Output the (X, Y) coordinate of the center of the cell containing the given text.  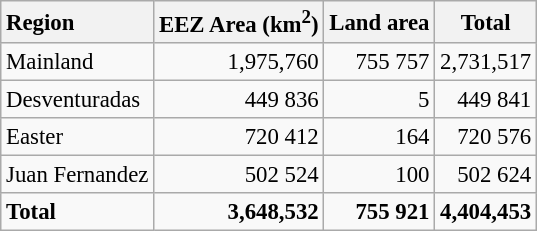
720 576 (486, 137)
449 836 (239, 100)
Land area (380, 22)
EEZ Area (km2) (239, 22)
100 (380, 175)
502 624 (486, 175)
164 (380, 137)
755 757 (380, 62)
Total (486, 22)
Easter (78, 137)
Mainland (78, 62)
5 (380, 100)
Juan Fernandez (78, 175)
720 412 (239, 137)
Region (78, 22)
2,731,517 (486, 62)
449 841 (486, 100)
1,975,760 (239, 62)
502 524 (239, 175)
Desventuradas (78, 100)
